Return the (X, Y) coordinate for the center point of the cell that contains the specified text.  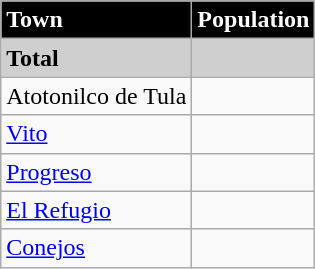
Vito (96, 134)
Total (96, 58)
Town (96, 20)
Atotonilco de Tula (96, 96)
Progreso (96, 172)
El Refugio (96, 210)
Conejos (96, 248)
Population (254, 20)
